Determine the [x, y] coordinate at the center of the cell enclosing the given text.  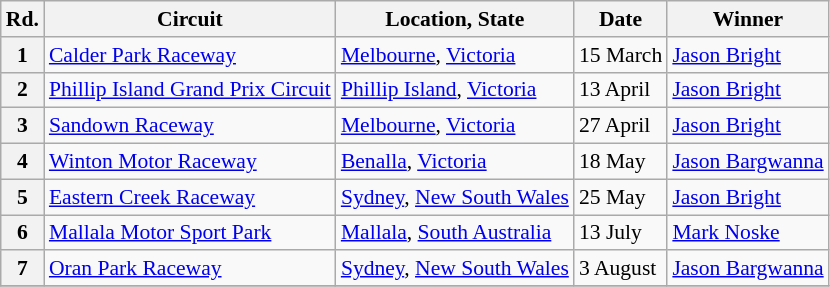
Location, State [455, 19]
27 April [620, 126]
7 [22, 269]
Phillip Island, Victoria [455, 90]
Calder Park Raceway [190, 55]
Eastern Creek Raceway [190, 197]
4 [22, 162]
13 July [620, 233]
13 April [620, 90]
Benalla, Victoria [455, 162]
Oran Park Raceway [190, 269]
Mark Noske [748, 233]
3 August [620, 269]
Winton Motor Raceway [190, 162]
Sandown Raceway [190, 126]
3 [22, 126]
Mallala, South Australia [455, 233]
18 May [620, 162]
Mallala Motor Sport Park [190, 233]
Circuit [190, 19]
Date [620, 19]
Rd. [22, 19]
25 May [620, 197]
1 [22, 55]
Winner [748, 19]
Phillip Island Grand Prix Circuit [190, 90]
6 [22, 233]
2 [22, 90]
5 [22, 197]
15 March [620, 55]
